Determine the (x, y) coordinate at the center of the cell enclosing the given text.  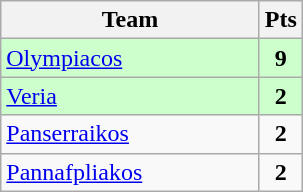
Pts (280, 20)
Panserraikos (130, 134)
9 (280, 58)
Veria (130, 96)
Olympiacos (130, 58)
Pannafpliakos (130, 172)
Team (130, 20)
